Identify which cell holds the provided text, then report its [x, y] central coordinate. 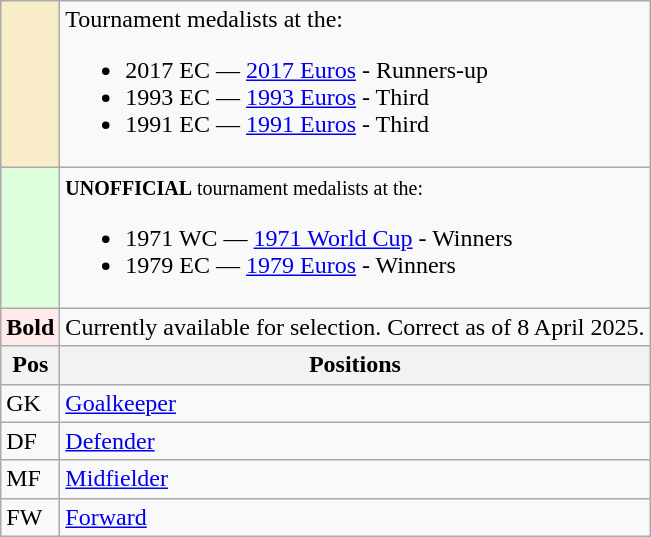
Currently available for selection. Correct as of 8 April 2025. [355, 327]
GK [30, 403]
FW [30, 517]
DF [30, 441]
Pos [30, 365]
Goalkeeper [355, 403]
Midfielder [355, 479]
Bold [30, 327]
Defender [355, 441]
UNOFFICIAL tournament medalists at the:1971 WC — 1971 World Cup - Winners1979 EC — 1979 Euros - Winners [355, 238]
Positions [355, 365]
Forward [355, 517]
Tournament medalists at the:2017 EC — 2017 Euros - Runners-up1993 EC — 1993 Euros - Third1991 EC — 1991 Euros - Third [355, 84]
MF [30, 479]
